Locate the cell with the specified text and output its (x, y) center coordinate. 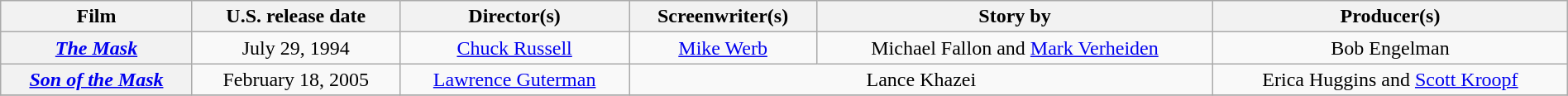
Erica Huggins and Scott Kroopf (1391, 79)
July 29, 1994 (296, 48)
Mike Werb (723, 48)
Director(s) (514, 17)
Lawrence Guterman (514, 79)
Lance Khazei (921, 79)
Film (96, 17)
Chuck Russell (514, 48)
Michael Fallon and Mark Verheiden (1015, 48)
Screenwriter(s) (723, 17)
February 18, 2005 (296, 79)
Bob Engelman (1391, 48)
Story by (1015, 17)
The Mask (96, 48)
Producer(s) (1391, 17)
Son of the Mask (96, 79)
U.S. release date (296, 17)
